From the cell containing the given text, extract its center point as (x, y) coordinate. 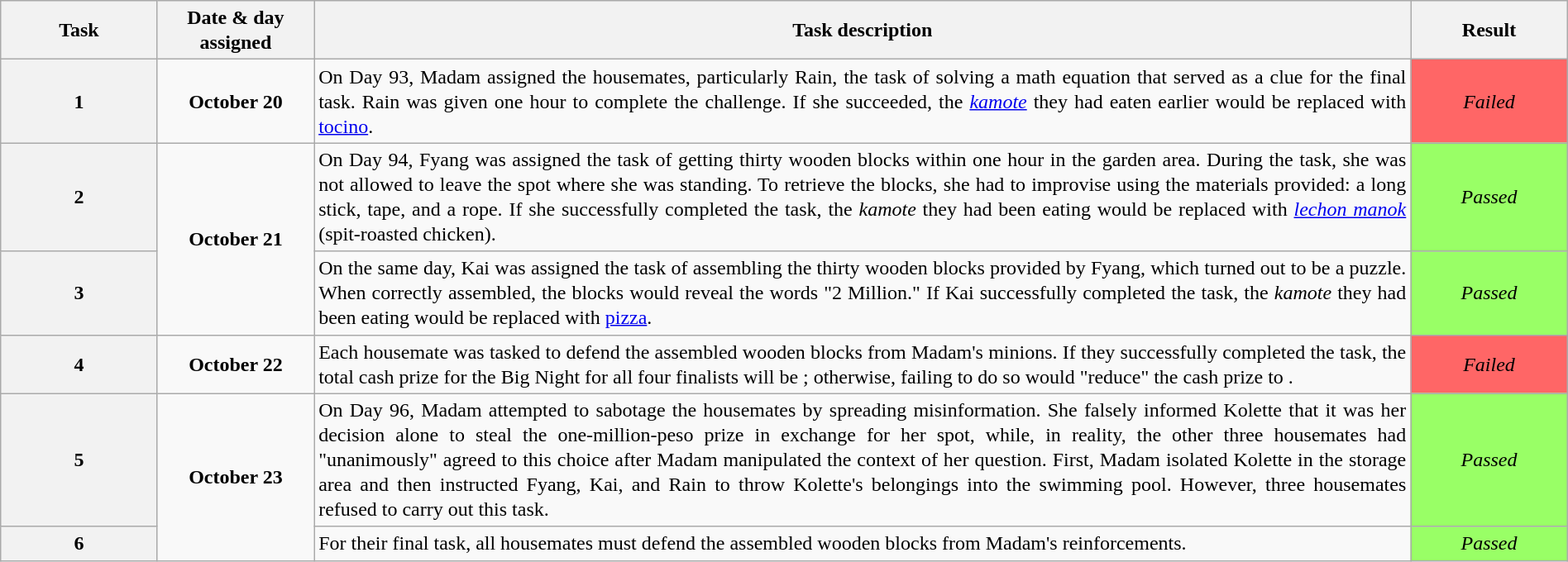
October 22 (235, 364)
October 21 (235, 239)
October 20 (235, 101)
5 (79, 460)
Date & dayassigned (235, 30)
1 (79, 101)
4 (79, 364)
2 (79, 197)
6 (79, 544)
Task description (863, 30)
October 23 (235, 477)
Task (79, 30)
For their final task, all housemates must defend the assembled wooden blocks from Madam's reinforcements. (863, 544)
3 (79, 293)
Result (1489, 30)
